Provide the (x, y) coordinate of the cell's center where the given text is located.  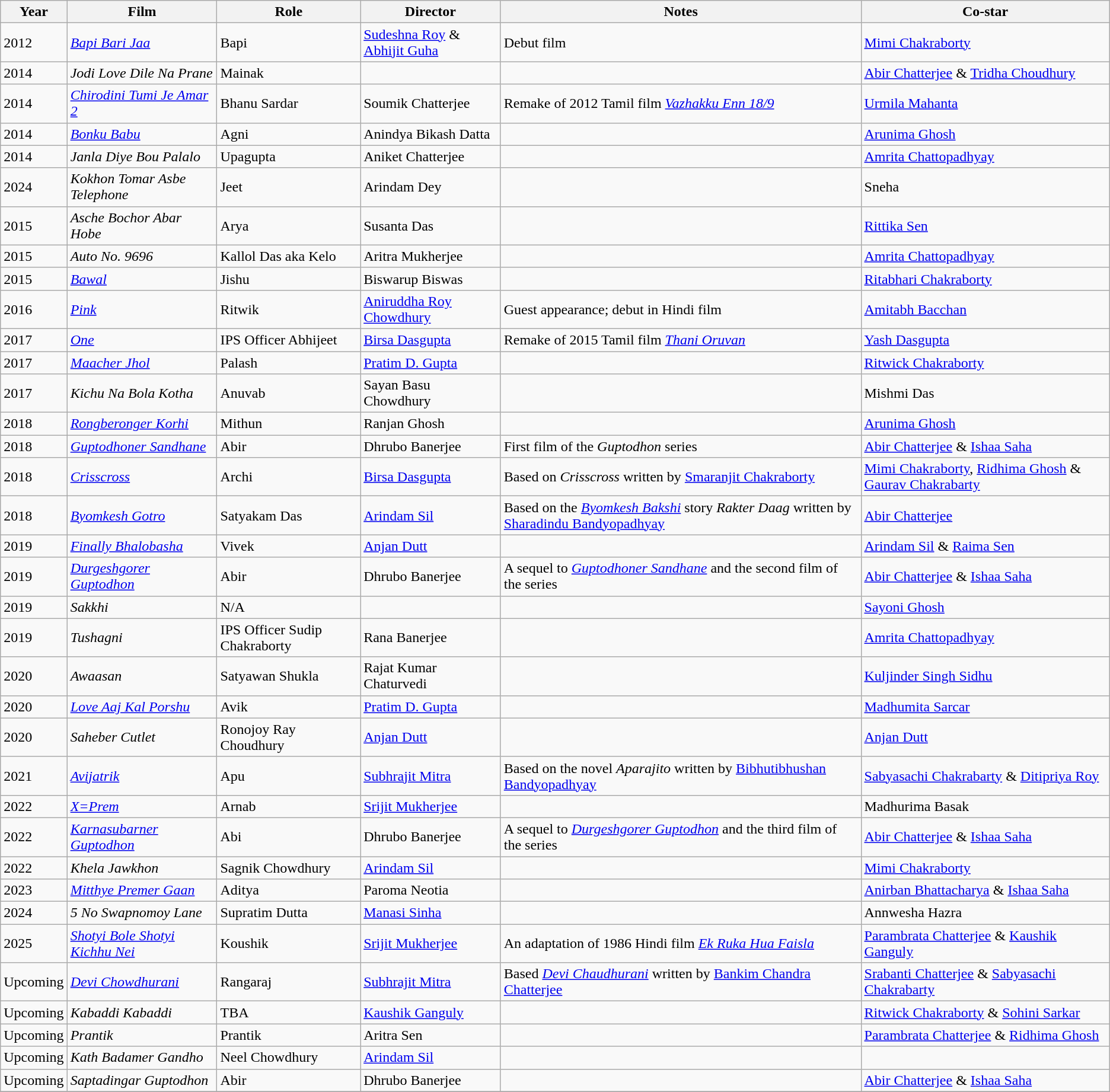
Debut film (681, 43)
Parambrata Chatterjee & Ridhima Ghosh (985, 1035)
2016 (34, 309)
Aniruddha Roy Chowdhury (430, 309)
Co-star (985, 12)
Karnasubarner Guptodhon (142, 837)
Koushik (289, 944)
Jodi Love Dile Na Prane (142, 73)
Mainak (289, 73)
Kokhon Tomar Asbe Telephone (142, 187)
Asche Bochor Abar Hobe (142, 225)
Bawal (142, 279)
Ronojoy Ray Choudhury (289, 737)
Finally Bhalobasha (142, 546)
Mitthye Premer Gaan (142, 890)
Arnab (289, 806)
Upagupta (289, 157)
Aditya (289, 890)
Based on the Byomkesh Bakshi story Rakter Daag written by Sharadindu Bandyopadhyay (681, 516)
Rajat Kumar Chaturvedi (430, 676)
Avijatrik (142, 775)
Srabanti Chatterjee & Sabyasachi Chakrabarty (985, 982)
Kaushik Ganguly (430, 1013)
Kabaddi Kabaddi (142, 1013)
X=Prem (142, 806)
Susanta Das (430, 225)
First film of the Guptodhon series (681, 446)
Love Aaj Kal Porshu (142, 707)
Remake of 2015 Tamil film Thani Oruvan (681, 340)
2021 (34, 775)
Saheber Cutlet (142, 737)
Abir Chatterjee & Tridha Choudhury (985, 73)
Vivek (289, 546)
Jeet (289, 187)
Auto No. 9696 (142, 256)
Anindya Bikash Datta (430, 134)
Notes (681, 12)
Khela Jawkhon (142, 867)
Janla Diye Bou Palalo (142, 157)
Annwesha Hazra (985, 913)
Role (289, 12)
Palash (289, 362)
Film (142, 12)
2023 (34, 890)
Kichu Na Bola Kotha (142, 394)
Abi (289, 837)
Abir Chatterjee (985, 516)
A sequel to Guptodhoner Sandhane and the second film of the series (681, 576)
5 No Swapnomoy Lane (142, 913)
Biswarup Biswas (430, 279)
Remake of 2012 Tamil film Vazhakku Enn 18/9 (681, 103)
Rongberonger Korhi (142, 424)
Based on the novel Aparajito written by Bibhutibhushan Bandyopadhyay (681, 775)
Tushagni (142, 638)
Bapi (289, 43)
An adaptation of 1986 Hindi film Ek Ruka Hua Faisla (681, 944)
Ranjan Ghosh (430, 424)
Based Devi Chaudhurani written by Bankim Chandra Chatterjee (681, 982)
Rana Banerjee (430, 638)
Sakkhi (142, 607)
Guest appearance; debut in Hindi film (681, 309)
TBA (289, 1013)
Bapi Bari Jaa (142, 43)
IPS Officer Sudip Chakraborty (289, 638)
2025 (34, 944)
A sequel to Durgeshgorer Guptodhon and the third film of the series (681, 837)
Sneha (985, 187)
Sabyasachi Chakrabarty & Ditipriya Roy (985, 775)
Director (430, 12)
Sagnik Chowdhury (289, 867)
Paroma Neotia (430, 890)
Sayoni Ghosh (985, 607)
Aritra Mukherjee (430, 256)
Sayan Basu Chowdhury (430, 394)
Neel Chowdhury (289, 1058)
Ritabhari Chakraborty (985, 279)
Soumik Chatterjee (430, 103)
Jishu (289, 279)
Rangaraj (289, 982)
Byomkesh Gotro (142, 516)
Satyawan Shukla (289, 676)
Aritra Sen (430, 1035)
N/A (289, 607)
Aniket Chatterjee (430, 157)
Supratim Dutta (289, 913)
Arya (289, 225)
Arindam Sil & Raima Sen (985, 546)
Anuvab (289, 394)
Sudeshna Roy & Abhijit Guha (430, 43)
One (142, 340)
Crisscross (142, 477)
Bonku Babu (142, 134)
Manasi Sinha (430, 913)
Kath Badamer Gandho (142, 1058)
Guptodhoner Sandhane (142, 446)
Kallol Das aka Kelo (289, 256)
Amitabh Bacchan (985, 309)
Archi (289, 477)
2012 (34, 43)
Devi Chowdhurani (142, 982)
Shotyi Bole Shotyi Kichhu Nei (142, 944)
Arindam Dey (430, 187)
Madhumita Sarcar (985, 707)
Agni (289, 134)
Urmila Mahanta (985, 103)
Apu (289, 775)
Mithun (289, 424)
Satyakam Das (289, 516)
Yash Dasgupta (985, 340)
Ritwick Chakraborty & Sohini Sarkar (985, 1013)
Rittika Sen (985, 225)
Kuljinder Singh Sidhu (985, 676)
Bhanu Sardar (289, 103)
Mishmi Das (985, 394)
Anirban Bhattacharya & Ishaa Saha (985, 890)
Ritwik (289, 309)
Mimi Chakraborty, Ridhima Ghosh & Gaurav Chakrabarty (985, 477)
Avik (289, 707)
Maacher Jhol (142, 362)
Based on Crisscross written by Smaranjit Chakraborty (681, 477)
Saptadingar Guptodhon (142, 1080)
Chirodini Tumi Je Amar 2 (142, 103)
Madhurima Basak (985, 806)
Awaasan (142, 676)
Pink (142, 309)
Year (34, 12)
Durgeshgorer Guptodhon (142, 576)
Ritwick Chakraborty (985, 362)
IPS Officer Abhijeet (289, 340)
Parambrata Chatterjee & Kaushik Ganguly (985, 944)
